Pinpoint the cell where the given text exists, returning its [x, y] midpoint coordinate. 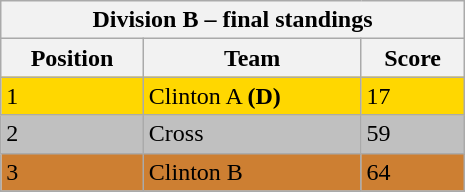
1 [72, 96]
3 [72, 172]
17 [412, 96]
Team [252, 58]
Cross [252, 134]
Position [72, 58]
Score [412, 58]
2 [72, 134]
64 [412, 172]
59 [412, 134]
Division B – final standings [233, 20]
Clinton A (D) [252, 96]
Clinton B [252, 172]
